Return [x, y] of the center of cell containing provided text 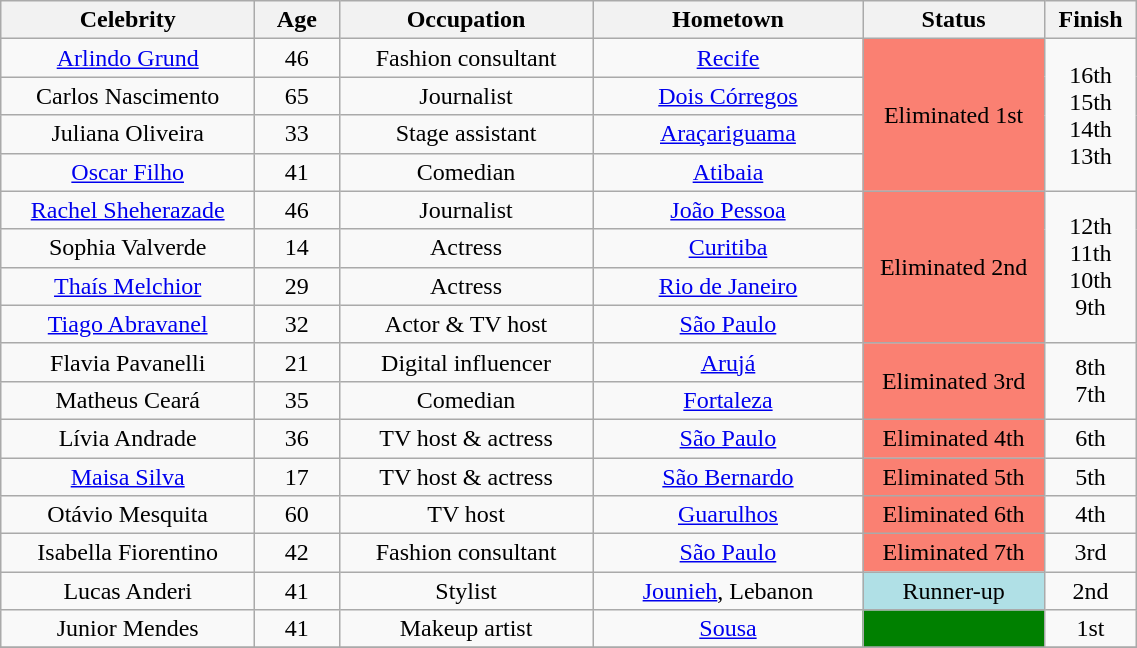
Tiago Abravanel [128, 324]
29 [297, 286]
6th [1090, 438]
Sousa [728, 629]
Otávio Mesquita [128, 515]
Fortaleza [728, 400]
Jounieh, Lebanon [728, 591]
Stylist [466, 591]
Curitiba [728, 248]
Sophia Valverde [128, 248]
Digital influencer [466, 362]
60 [297, 515]
Eliminated 3rd [954, 381]
Thaís Melchior [128, 286]
42 [297, 553]
Isabella Fiorentino [128, 553]
Junior Mendes [128, 629]
Eliminated 7th [954, 553]
17 [297, 477]
Matheus Ceará [128, 400]
Age [297, 20]
3rd [1090, 553]
Eliminated 2nd [954, 267]
Rio de Janeiro [728, 286]
Dois Córregos [728, 96]
TV host [466, 515]
Finish [1090, 20]
Recife [728, 58]
Status [954, 20]
Araçariguama [728, 134]
Flavia Pavanelli [128, 362]
São Bernardo [728, 477]
Lívia Andrade [128, 438]
14 [297, 248]
Celebrity [128, 20]
Eliminated 4th [954, 438]
Oscar Filho [128, 172]
Eliminated 6th [954, 515]
35 [297, 400]
36 [297, 438]
4th [1090, 515]
Guarulhos [728, 515]
Arlindo Grund [128, 58]
Juliana Oliveira [128, 134]
Eliminated 5th [954, 477]
16th15th14th13th [1090, 115]
Maisa Silva [128, 477]
Occupation [466, 20]
Atibaia [728, 172]
12th11th10th9th [1090, 267]
Arujá [728, 362]
Carlos Nascimento [128, 96]
Actor & TV host [466, 324]
Rachel Sheherazade [128, 210]
33 [297, 134]
21 [297, 362]
5th [1090, 477]
Makeup artist [466, 629]
65 [297, 96]
2nd [1090, 591]
8th7th [1090, 381]
32 [297, 324]
João Pessoa [728, 210]
Eliminated 1st [954, 115]
Runner-up [954, 591]
1st [1090, 629]
Stage assistant [466, 134]
Hometown [728, 20]
Lucas Anderi [128, 591]
